Extract the (x, y) coordinate from the center of the cell holding the provided text.  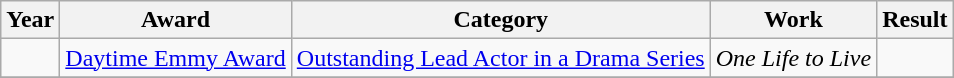
One Life to Live (793, 58)
Daytime Emmy Award (176, 58)
Work (793, 20)
Category (500, 20)
Award (176, 20)
Result (915, 20)
Year (30, 20)
Outstanding Lead Actor in a Drama Series (500, 58)
